Capture the cell that displays the provided text and extract its (X, Y) central coordinate. 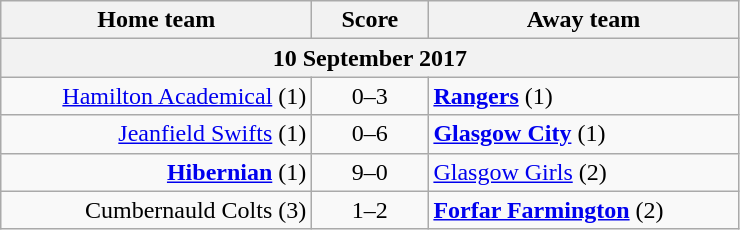
Away team (584, 20)
Cumbernauld Colts (3) (156, 210)
Hibernian (1) (156, 172)
0–6 (370, 134)
10 September 2017 (370, 58)
0–3 (370, 96)
Rangers (1) (584, 96)
Jeanfield Swifts (1) (156, 134)
Score (370, 20)
Hamilton Academical (1) (156, 96)
1–2 (370, 210)
Glasgow Girls (2) (584, 172)
Home team (156, 20)
Glasgow City (1) (584, 134)
9–0 (370, 172)
Forfar Farmington (2) (584, 210)
